Capture the cell that displays the provided text and extract its (X, Y) central coordinate. 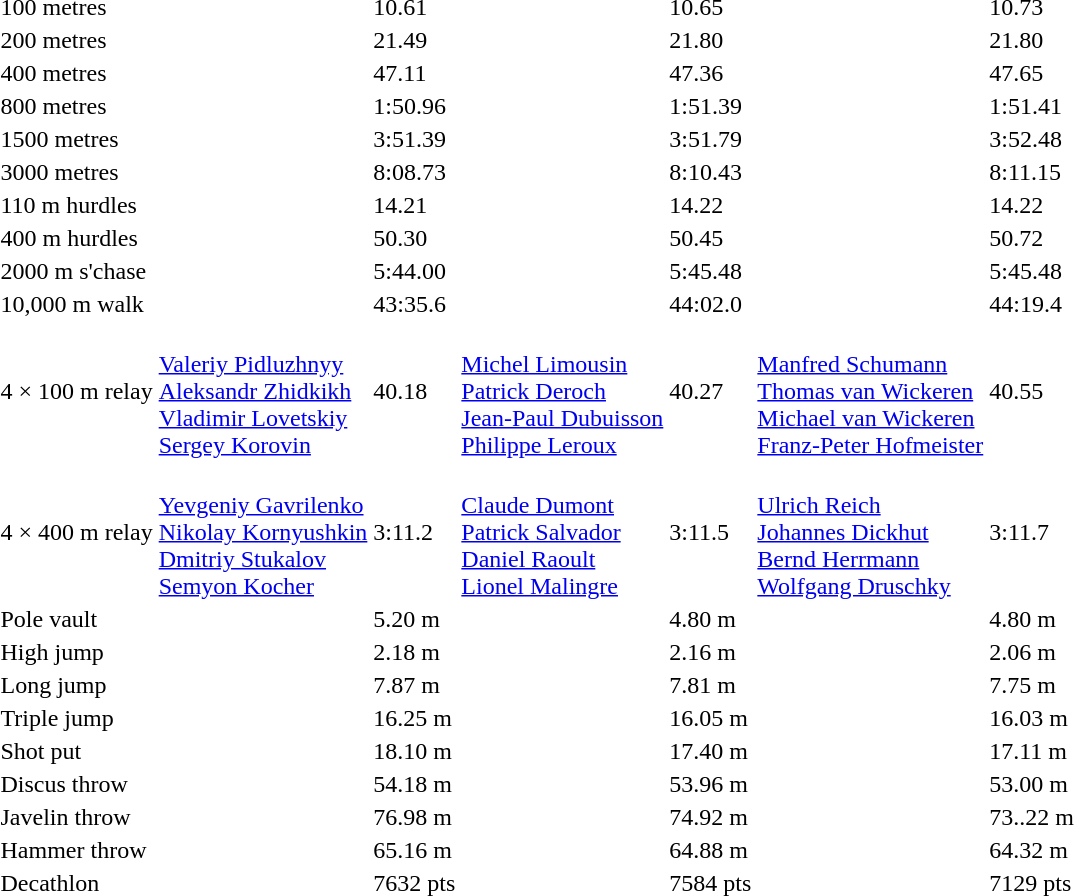
50.45 (710, 238)
40.27 (710, 391)
2.16 m (710, 652)
3:11.2 (414, 532)
5:45.48 (710, 271)
21.80 (710, 40)
43:35.6 (414, 304)
Michel LimousinPatrick DerochJean-Paul DubuissonPhilippe Leroux (562, 391)
18.10 m (414, 751)
7.87 m (414, 685)
3:11.5 (710, 532)
50.30 (414, 238)
Manfred SchumannThomas van WickerenMichael van WickerenFranz-Peter Hofmeister (870, 391)
14.21 (414, 205)
76.98 m (414, 817)
17.40 m (710, 751)
16.05 m (710, 718)
1:50.96 (414, 106)
Yevgeniy GavrilenkoNikolay KornyushkinDmitriy StukalovSemyon Kocher (263, 532)
8:08.73 (414, 172)
5.20 m (414, 619)
7.81 m (710, 685)
8:10.43 (710, 172)
65.16 m (414, 850)
53.96 m (710, 784)
40.18 (414, 391)
16.25 m (414, 718)
54.18 m (414, 784)
Claude DumontPatrick SalvadorDaniel RaoultLionel Malingre (562, 532)
4.80 m (710, 619)
1:51.39 (710, 106)
3:51.39 (414, 139)
44:02.0 (710, 304)
14.22 (710, 205)
2.18 m (414, 652)
47.36 (710, 73)
Ulrich ReichJohannes DickhutBernd HerrmannWolfgang Druschky (870, 532)
47.11 (414, 73)
3:51.79 (710, 139)
64.88 m (710, 850)
Valeriy PidluzhnyyAleksandr ZhidkikhVladimir LovetskiySergey Korovin (263, 391)
74.92 m (710, 817)
5:44.00 (414, 271)
21.49 (414, 40)
